Scan for the cell matching the given text and deliver its [X, Y] coordinate at center. 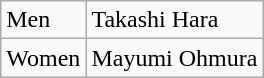
Men [44, 20]
Takashi Hara [174, 20]
Women [44, 58]
Mayumi Ohmura [174, 58]
